Capture the cell that displays the provided text and extract its (X, Y) central coordinate. 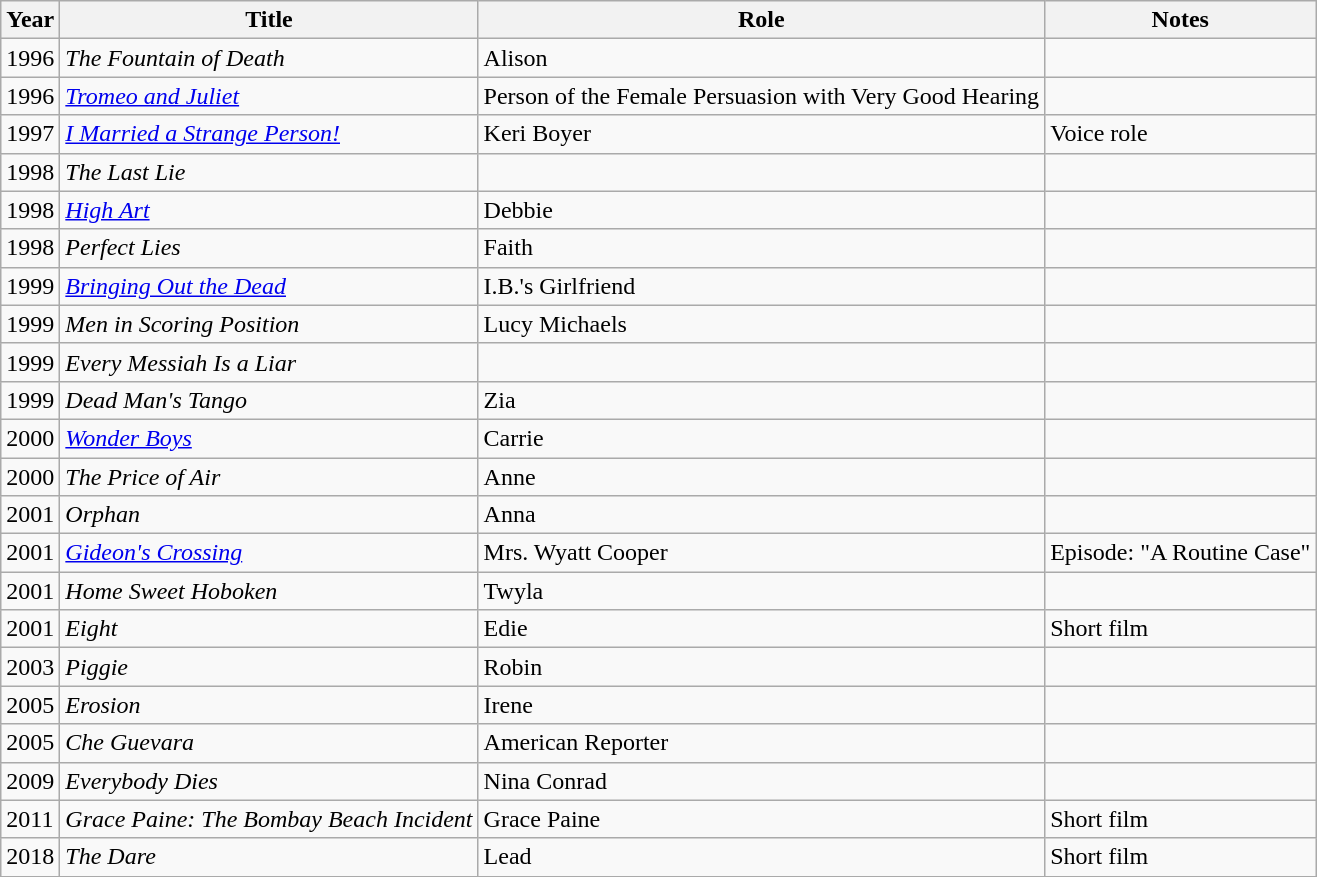
Year (30, 20)
I.B.'s Girlfriend (762, 286)
Carrie (762, 438)
Men in Scoring Position (269, 324)
Dead Man's Tango (269, 400)
Person of the Female Persuasion with Very Good Hearing (762, 96)
Grace Paine: The Bombay Beach Incident (269, 819)
The Dare (269, 857)
Tromeo and Juliet (269, 96)
Alison (762, 58)
The Fountain of Death (269, 58)
1997 (30, 134)
Edie (762, 629)
Wonder Boys (269, 438)
Piggie (269, 667)
Twyla (762, 591)
Keri Boyer (762, 134)
American Reporter (762, 743)
Nina Conrad (762, 781)
Home Sweet Hoboken (269, 591)
Lucy Michaels (762, 324)
Debbie (762, 210)
Every Messiah Is a Liar (269, 362)
Mrs. Wyatt Cooper (762, 553)
2011 (30, 819)
Role (762, 20)
Voice role (1180, 134)
Bringing Out the Dead (269, 286)
Irene (762, 705)
I Married a Strange Person! (269, 134)
Robin (762, 667)
Perfect Lies (269, 248)
Episode: "A Routine Case" (1180, 553)
2003 (30, 667)
Gideon's Crossing (269, 553)
Everybody Dies (269, 781)
Faith (762, 248)
Notes (1180, 20)
Eight (269, 629)
Anne (762, 477)
The Price of Air (269, 477)
High Art (269, 210)
Orphan (269, 515)
Grace Paine (762, 819)
Zia (762, 400)
The Last Lie (269, 172)
2018 (30, 857)
Title (269, 20)
Lead (762, 857)
Anna (762, 515)
Erosion (269, 705)
Che Guevara (269, 743)
2009 (30, 781)
